Return the (x, y) coordinate for the center point of the cell that contains the specified text.  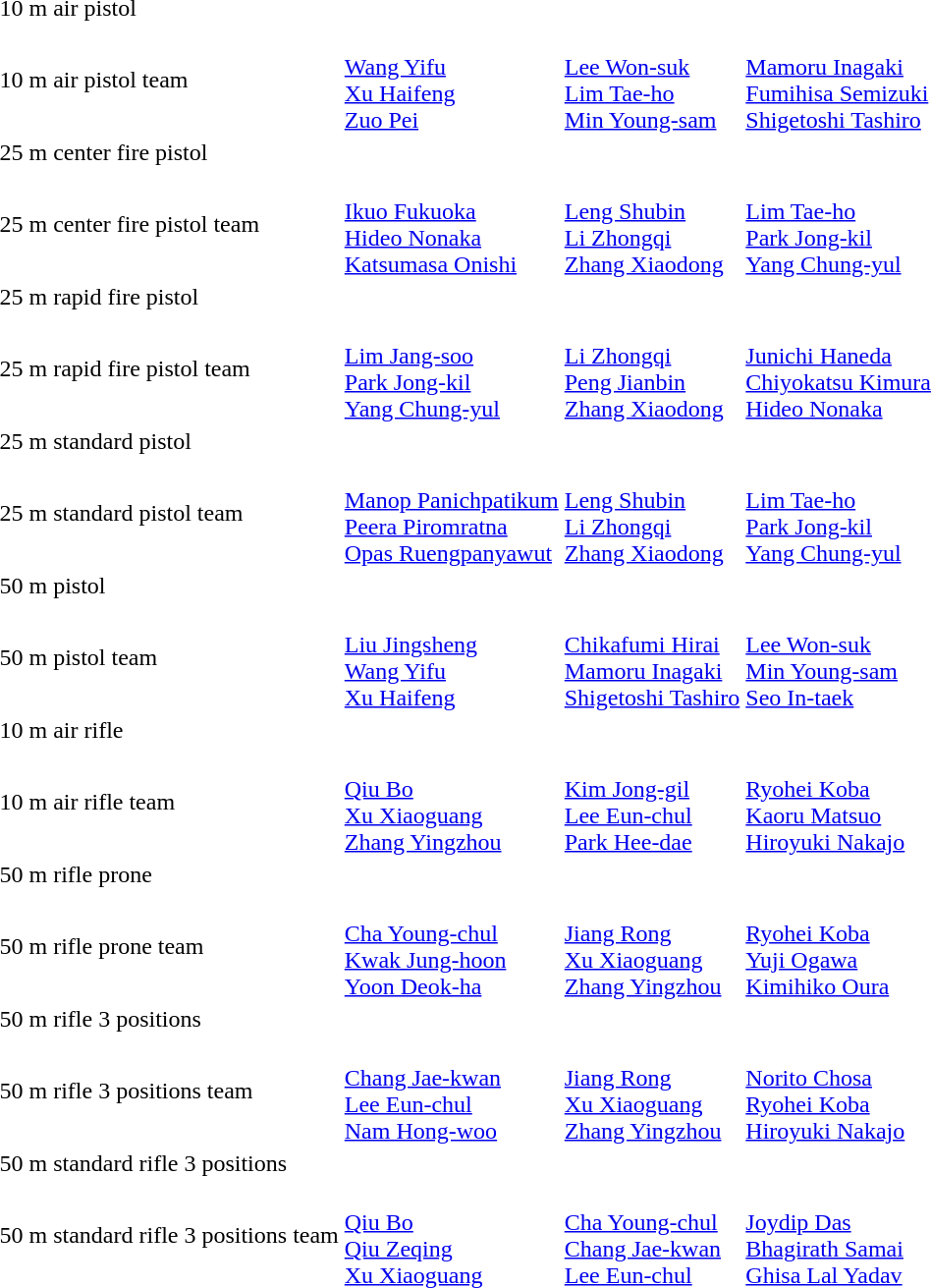
Wang YifuXu HaifengZuo Pei (452, 81)
Manop PanichpatikumPeera PiromratnaOpas Ruengpanyawut (452, 513)
Lim Jang-sooPark Jong-kilYang Chung-yul (452, 369)
Ikuo FukuokaHideo NonakaKatsumasa Onishi (452, 224)
Cha Young-chulKwak Jung-hoonYoon Deok-ha (452, 947)
Chang Jae-kwanLee Eun-chulNam Hong-woo (452, 1091)
Kim Jong-gilLee Eun-chulPark Hee-dae (652, 802)
Chikafumi HiraiMamoru InagakiShigetoshi Tashiro (652, 658)
Lee Won-sukLim Tae-hoMin Young-sam (652, 81)
Qiu BoXu XiaoguangZhang Yingzhou (452, 802)
Li ZhongqiPeng JianbinZhang Xiaodong (652, 369)
Liu JingshengWang YifuXu Haifeng (452, 658)
